Pinpoint the cell where the given text exists, returning its (X, Y) midpoint coordinate. 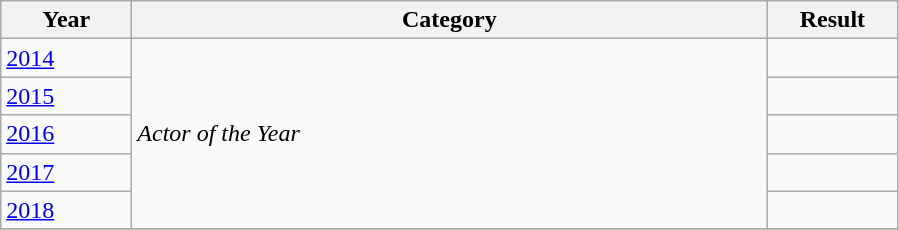
2016 (66, 134)
Year (66, 20)
2017 (66, 172)
Result (832, 20)
Actor of the Year (450, 134)
2015 (66, 96)
2014 (66, 58)
Category (450, 20)
2018 (66, 210)
